Scan for the cell matching the given text and deliver its (x, y) coordinate at center. 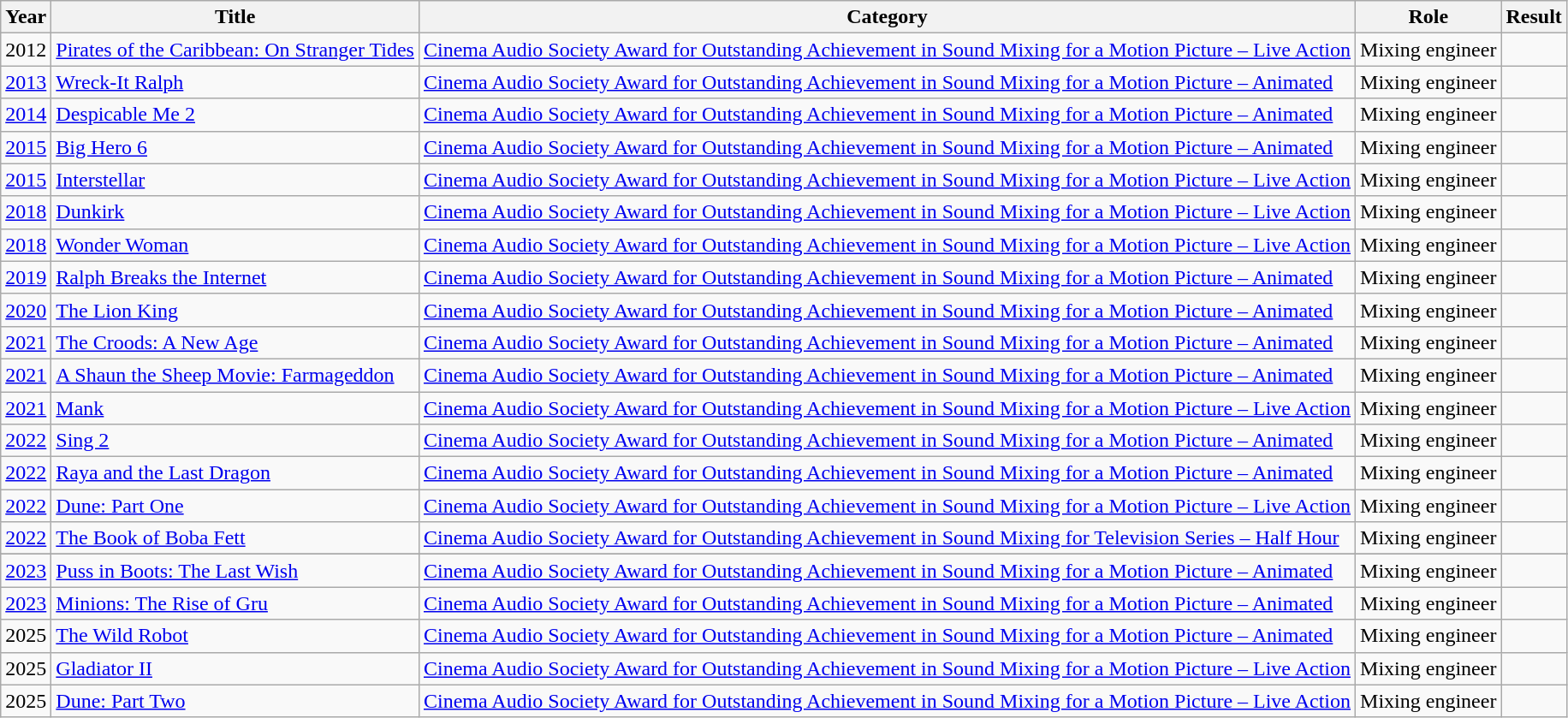
Category (887, 17)
Ralph Breaks the Internet (235, 277)
Minions: The Rise of Gru (235, 603)
Title (235, 17)
Sing 2 (235, 441)
The Book of Boba Fett (235, 538)
Despicable Me 2 (235, 115)
Big Hero 6 (235, 147)
Wreck-It Ralph (235, 82)
Wonder Woman (235, 245)
Puss in Boots: The Last Wish (235, 571)
The Lion King (235, 310)
Interstellar (235, 180)
A Shaun the Sheep Movie: Farmageddon (235, 375)
Role (1428, 17)
Raya and the Last Dragon (235, 473)
2012 (26, 50)
Cinema Audio Society Award for Outstanding Achievement in Sound Mixing for Television Series – Half Hour (887, 538)
The Croods: A New Age (235, 342)
2013 (26, 82)
Year (26, 17)
The Wild Robot (235, 636)
Dune: Part Two (235, 701)
Gladiator II (235, 668)
Mank (235, 408)
2020 (26, 310)
2014 (26, 115)
Dunkirk (235, 212)
Dune: Part One (235, 506)
2019 (26, 277)
Pirates of the Caribbean: On Stranger Tides (235, 50)
Result (1534, 17)
